Provide the (x, y) coordinate of the cell's center where the given text is located.  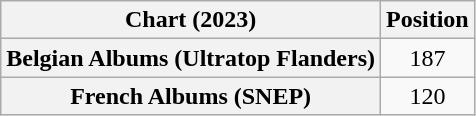
Chart (2023) (191, 20)
Position (428, 20)
187 (428, 58)
Belgian Albums (Ultratop Flanders) (191, 58)
120 (428, 96)
French Albums (SNEP) (191, 96)
